Locate the cell with the specified text and output its [X, Y] center coordinate. 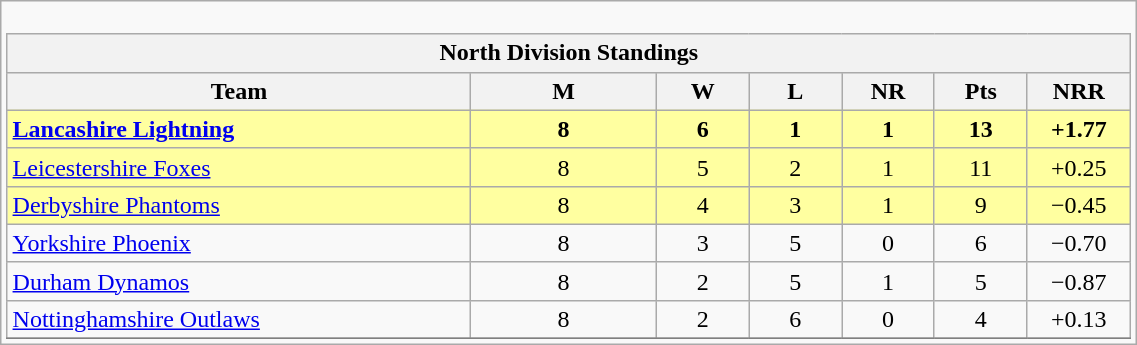
Lancashire Lightning [239, 129]
NRR [1078, 91]
Leicestershire Foxes [239, 167]
−0.70 [1078, 243]
W [702, 91]
NR [888, 91]
Yorkshire Phoenix [239, 243]
9 [980, 205]
−0.87 [1078, 281]
Nottinghamshire Outlaws [239, 319]
North Division Standings [569, 53]
Derbyshire Phantoms [239, 205]
13 [980, 129]
M [564, 91]
+1.77 [1078, 129]
Team [239, 91]
+0.13 [1078, 319]
L [796, 91]
+0.25 [1078, 167]
11 [980, 167]
Pts [980, 91]
Durham Dynamos [239, 281]
−0.45 [1078, 205]
